Search for the cell housing the specified text and yield its [x, y] center coordinate. 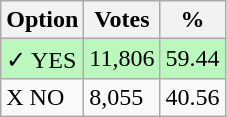
Votes [122, 20]
Option [42, 20]
✓ YES [42, 59]
11,806 [122, 59]
59.44 [192, 59]
40.56 [192, 97]
8,055 [122, 97]
X NO [42, 97]
% [192, 20]
